For the text-containing cell, return its midpoint in (X, Y) coordinate format. 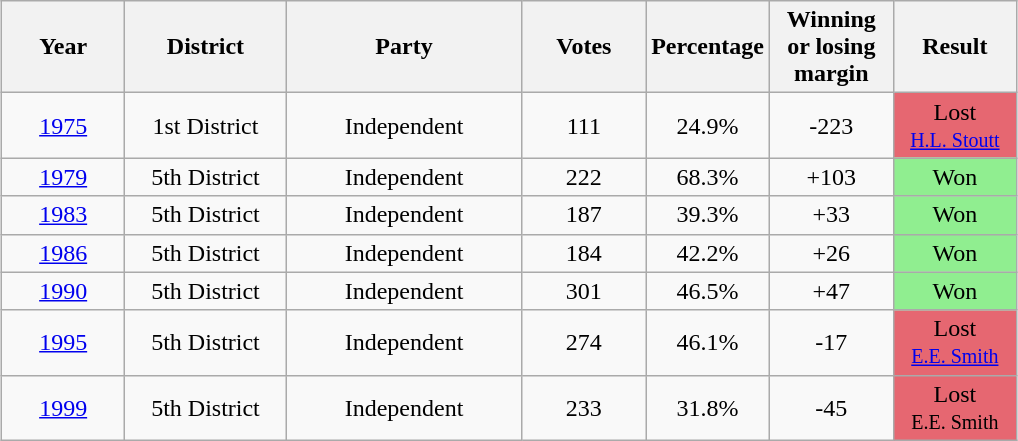
Result (955, 47)
-17 (832, 342)
-223 (832, 126)
46.1% (708, 342)
LostH.L. Stoutt (955, 126)
187 (584, 215)
68.3% (708, 177)
233 (584, 408)
39.3% (708, 215)
+33 (832, 215)
1st District (206, 126)
31.8% (708, 408)
1986 (63, 253)
+47 (832, 291)
Votes (584, 47)
42.2% (708, 253)
1999 (63, 408)
1995 (63, 342)
1990 (63, 291)
1983 (63, 215)
-45 (832, 408)
+103 (832, 177)
1975 (63, 126)
+26 (832, 253)
Winning or losing margin (832, 47)
Year (63, 47)
184 (584, 253)
Percentage (708, 47)
301 (584, 291)
Party (404, 47)
222 (584, 177)
District (206, 47)
111 (584, 126)
46.5% (708, 291)
274 (584, 342)
1979 (63, 177)
24.9% (708, 126)
